Provide the (X, Y) coordinate of the cell's center where the given text is located.  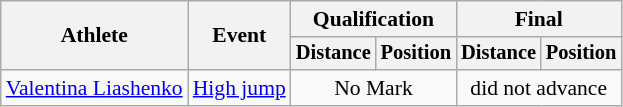
Valentina Liashenko (94, 88)
Athlete (94, 36)
High jump (240, 88)
Qualification (374, 19)
Event (240, 36)
did not advance (538, 88)
Final (538, 19)
No Mark (374, 88)
